For the text-containing cell, return its midpoint in [X, Y] coordinate format. 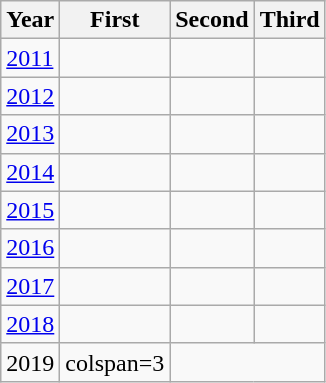
colspan=3 [115, 362]
2015 [30, 210]
2017 [30, 286]
2012 [30, 96]
First [115, 20]
2011 [30, 58]
Year [30, 20]
2018 [30, 324]
2014 [30, 172]
Second [212, 20]
2019 [30, 362]
2016 [30, 248]
2013 [30, 134]
Third [290, 20]
